Identify which cell holds the provided text, then report its [x, y] central coordinate. 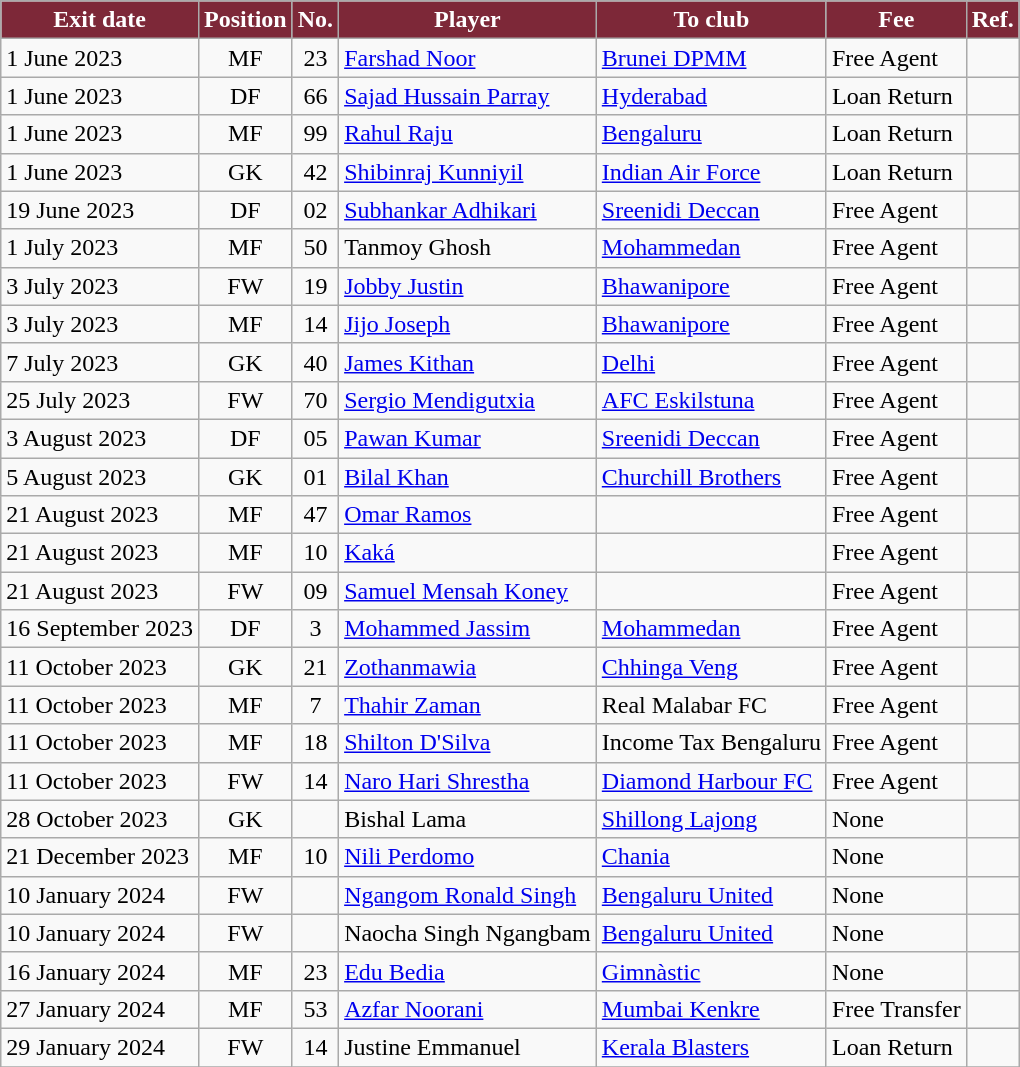
05 [315, 438]
3 [315, 629]
No. [315, 20]
Bishal Lama [468, 819]
Mohammed Jassim [468, 629]
Shibinraj Kunniyil [468, 172]
To club [711, 20]
Edu Bedia [468, 971]
Naocha Singh Ngangbam [468, 933]
Gimnàstic [711, 971]
Shillong Lajong [711, 819]
47 [315, 515]
18 [315, 743]
3 August 2023 [100, 438]
Free Transfer [896, 1009]
Hyderabad [711, 96]
Indian Air Force [711, 172]
Fee [896, 20]
29 January 2024 [100, 1047]
16 September 2023 [100, 629]
Kerala Blasters [711, 1047]
Samuel Mensah Koney [468, 591]
02 [315, 210]
Bilal Khan [468, 477]
50 [315, 248]
42 [315, 172]
Nili Perdomo [468, 857]
Zothanmawia [468, 667]
Income Tax Bengaluru [711, 743]
Subhankar Adhikari [468, 210]
Kaká [468, 553]
Chania [711, 857]
Rahul Raju [468, 134]
Shilton D'Silva [468, 743]
27 January 2024 [100, 1009]
Chhinga Veng [711, 667]
Azfar Noorani [468, 1009]
Delhi [711, 362]
Player [468, 20]
19 June 2023 [100, 210]
Diamond Harbour FC [711, 781]
19 [315, 286]
AFC Eskilstuna [711, 400]
1 July 2023 [100, 248]
Jobby Justin [468, 286]
99 [315, 134]
Position [245, 20]
Thahir Zaman [468, 705]
70 [315, 400]
Real Malabar FC [711, 705]
16 January 2024 [100, 971]
Pawan Kumar [468, 438]
66 [315, 96]
Jijo Joseph [468, 324]
7 [315, 705]
Naro Hari Shrestha [468, 781]
Sergio Mendigutxia [468, 400]
Omar Ramos [468, 515]
Justine Emmanuel [468, 1047]
Exit date [100, 20]
25 July 2023 [100, 400]
28 October 2023 [100, 819]
7 July 2023 [100, 362]
Churchill Brothers [711, 477]
Mumbai Kenkre [711, 1009]
Brunei DPMM [711, 58]
Farshad Noor [468, 58]
Ngangom Ronald Singh [468, 895]
09 [315, 591]
21 December 2023 [100, 857]
Ref. [992, 20]
21 [315, 667]
53 [315, 1009]
Sajad Hussain Parray [468, 96]
5 August 2023 [100, 477]
40 [315, 362]
01 [315, 477]
Bengaluru [711, 134]
Tanmoy Ghosh [468, 248]
James Kithan [468, 362]
